Capture the cell that displays the provided text and extract its (x, y) central coordinate. 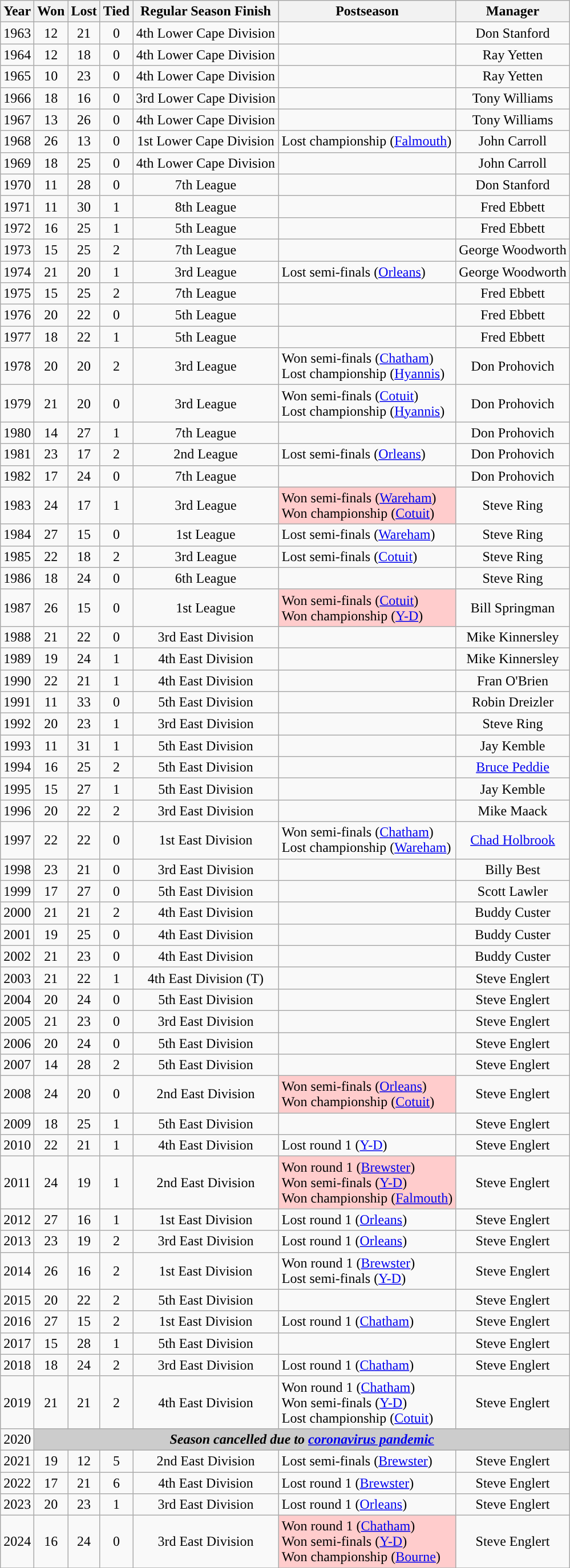
Won semi-finals (Cotuit)Won championship (Y-D) (367, 608)
2018 (17, 1365)
1981 (17, 454)
1995 (17, 789)
2019 (17, 1402)
1992 (17, 724)
5 (116, 1461)
1971 (17, 206)
1993 (17, 746)
1987 (17, 608)
2013 (17, 1241)
Won semi-finals (Orleans)Won championship (Cotuit) (367, 1095)
2021 (17, 1461)
1979 (17, 404)
Lost semi-finals (Brewster) (367, 1461)
2006 (17, 1043)
Won semi-finals (Wareham)Won championship (Cotuit) (367, 505)
Lost championship (Falmouth) (367, 141)
Won round 1 (Chatham)Won semi-finals (Y-D)Won championship (Bourne) (367, 1542)
Won semi-finals (Cotuit)Lost championship (Hyannis) (367, 404)
Regular Season Finish (206, 11)
Won round 1 (Chatham)Won semi-finals (Y-D)Lost championship (Cotuit) (367, 1402)
1966 (17, 98)
1965 (17, 76)
Robin Dreizler (513, 702)
2015 (17, 1300)
2023 (17, 1505)
2024 (17, 1542)
2004 (17, 1000)
1985 (17, 556)
1973 (17, 250)
2002 (17, 956)
1972 (17, 228)
30 (84, 206)
4th East Division (T) (206, 978)
Scott Lawler (513, 891)
Lost semi-finals (Cotuit) (367, 556)
6 (116, 1483)
1988 (17, 637)
Lost round 1 (Y-D) (367, 1145)
2005 (17, 1021)
8th League (206, 206)
1999 (17, 891)
Lost (84, 11)
Bill Springman (513, 608)
Tied (116, 11)
2020 (17, 1439)
31 (84, 746)
1998 (17, 870)
1974 (17, 272)
2007 (17, 1065)
1st Lower Cape Division (206, 141)
3rd Lower Cape Division (206, 98)
2008 (17, 1095)
Won round 1 (Brewster)Lost semi-finals (Y-D) (367, 1270)
1964 (17, 55)
1990 (17, 680)
2nd League (206, 454)
2003 (17, 978)
Fran O'Brien (513, 680)
1997 (17, 840)
2012 (17, 1220)
1980 (17, 433)
2011 (17, 1183)
Bruce Peddie (513, 767)
Lost semi-finals (Wareham) (367, 535)
1983 (17, 505)
Manager (513, 11)
1970 (17, 185)
2010 (17, 1145)
1996 (17, 811)
1977 (17, 337)
2016 (17, 1322)
Postseason (367, 11)
1969 (17, 163)
2022 (17, 1483)
1986 (17, 578)
1976 (17, 315)
Mike Maack (513, 811)
10 (51, 76)
2009 (17, 1124)
2001 (17, 935)
Season cancelled due to coronavirus pandemic (302, 1439)
2017 (17, 1343)
1989 (17, 659)
Billy Best (513, 870)
1982 (17, 476)
1994 (17, 767)
1963 (17, 33)
2014 (17, 1270)
1975 (17, 294)
1968 (17, 141)
Chad Holbrook (513, 840)
1984 (17, 535)
33 (84, 702)
Won semi-finals (Chatham)Lost championship (Hyannis) (367, 366)
1991 (17, 702)
2000 (17, 913)
Won (51, 11)
Lost round 1 (Brewster) (367, 1483)
1978 (17, 366)
1967 (17, 120)
Year (17, 11)
6th League (206, 578)
Won round 1 (Brewster)Won semi-finals (Y-D)Won championship (Falmouth) (367, 1183)
Won semi-finals (Chatham)Lost championship (Wareham) (367, 840)
